Locate the cell with the specified text and output its [X, Y] center coordinate. 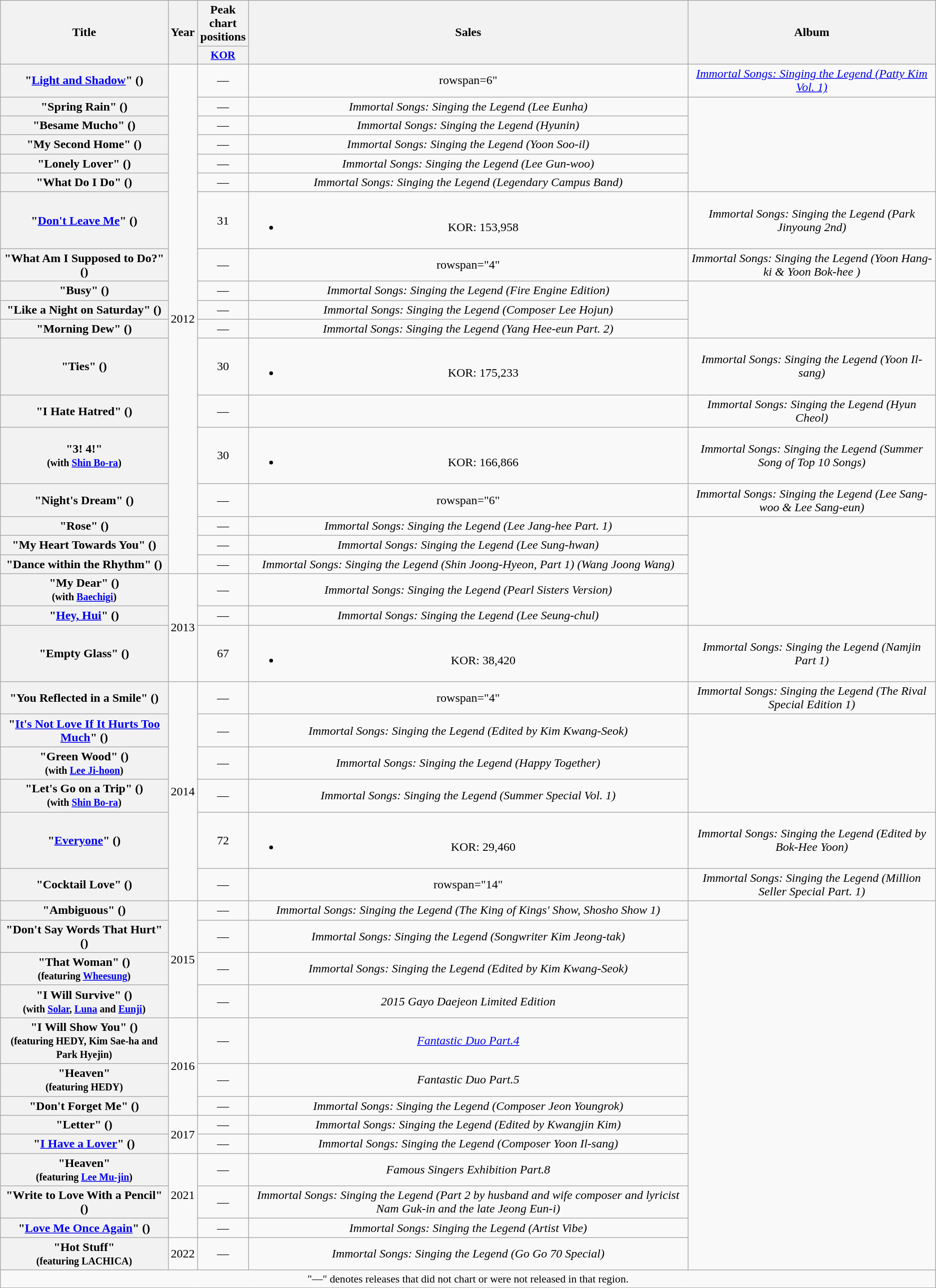
"My Second Home" () [84, 145]
Immortal Songs: Singing the Legend (Pearl Sisters Version) [468, 590]
"3! 4!"(with Shin Bo-ra) [84, 455]
72 [223, 840]
"What Do I Do" () [84, 183]
"Busy" () [84, 291]
"Don't Forget Me" () [84, 1106]
KOR: 29,460 [468, 840]
2016 [183, 1066]
Immortal Songs: Singing the Legend (Lee Jang-hee Part. 1) [468, 526]
"My Dear" ()(with Baechigi) [84, 590]
Immortal Songs: Singing the Legend (Artist Vibe) [468, 1228]
2015 Gayo Daejeon Limited Edition [468, 1001]
2014 [183, 791]
Immortal Songs: Singing the Legend (Lee Sang-woo & Lee Sang-eun) [812, 500]
Immortal Songs: Singing the Legend (Lee Gun-woo) [468, 164]
2017 [183, 1134]
rowspan="6" [468, 500]
KOR: 38,420 [468, 653]
"Write to Love With a Pencil" () [84, 1202]
"You Reflected in a Smile" () [84, 698]
"Ties" () [84, 366]
"Don't Say Words That Hurt" () [84, 936]
"Empty Glass" () [84, 653]
Immortal Songs: Singing the Legend (Go Go 70 Special) [468, 1253]
Immortal Songs: Singing the Legend (Lee Sung-hwan) [468, 545]
"Hot Stuff"(featuring LACHICA) [84, 1253]
"I Have a Lover" () [84, 1144]
"Everyone" () [84, 840]
"Spring Rain" () [84, 107]
Immortal Songs: Singing the Legend (Million Seller Special Part. 1) [812, 884]
Fantastic Duo Part.5 [468, 1079]
"Ambiguous" () [84, 910]
rowspan="14" [468, 884]
"Light and Shadow" () [84, 80]
"Night's Dream" () [84, 500]
Immortal Songs: Singing the Legend (The Rival Special Edition 1) [812, 698]
"Morning Dew" () [84, 329]
Immortal Songs: Singing the Legend (Park Jinyoung 2nd) [812, 220]
"What Am I Supposed to Do?" () [84, 265]
"Rose" () [84, 526]
"Don't Leave Me" () [84, 220]
31 [223, 220]
Immortal Songs: Singing the Legend (Summer Special Vol. 1) [468, 795]
KOR: 175,233 [468, 366]
Immortal Songs: Singing the Legend (Lee Seung-chul) [468, 616]
Immortal Songs: Singing the Legend (Lee Eunha) [468, 107]
"That Woman" ()(featuring Wheesung) [84, 968]
Immortal Songs: Singing the Legend (Songwriter Kim Jeong-tak) [468, 936]
"Besame Mucho" () [84, 126]
KOR [223, 56]
"My Heart Towards You" () [84, 545]
Peak chart positions [223, 24]
Immortal Songs: Singing the Legend (Yoon Hang-ki & Yoon Bok-hee ) [812, 265]
Immortal Songs: Singing the Legend (Edited by Bok-Hee Yoon) [812, 840]
Immortal Songs: Singing the Legend (Composer Lee Hojun) [468, 310]
Immortal Songs: Singing the Legend (Hyun Cheol) [812, 411]
Immortal Songs: Singing the Legend (Part 2 by husband and wife composer and lyricist Nam Guk-in and the late Jeong Eun-i) [468, 1202]
2013 [183, 628]
Title [84, 33]
"Lonely Lover" () [84, 164]
"—" denotes releases that did not chart or were not released in that region. [468, 1279]
Immortal Songs: Singing the Legend (Patty Kim Vol. 1) [812, 80]
"I Will Survive" ()(with Solar, Luna and Eunji) [84, 1001]
67 [223, 653]
"Green Wood" ()(with Lee Ji-hoon) [84, 763]
Album [812, 33]
Immortal Songs: Singing the Legend (Composer Yoon Il-sang) [468, 1144]
Fantastic Duo Part.4 [468, 1040]
2022 [183, 1253]
Famous Singers Exhibition Part.8 [468, 1169]
"Letter" () [84, 1125]
Immortal Songs: Singing the Legend (Yoon Il-sang) [812, 366]
Immortal Songs: Singing the Legend (Edited by Kwangjin Kim) [468, 1125]
Immortal Songs: Singing the Legend (Hyunin) [468, 126]
Sales [468, 33]
"I Hate Hatred" () [84, 411]
"Love Me Once Again" () [84, 1228]
"Let's Go on a Trip" ()(with Shin Bo-ra) [84, 795]
Immortal Songs: Singing the Legend (Fire Engine Edition) [468, 291]
Immortal Songs: Singing the Legend (The King of Kings' Show, Shosho Show 1) [468, 910]
"Like a Night on Saturday" () [84, 310]
2012 [183, 319]
Immortal Songs: Singing the Legend (Happy Together) [468, 763]
"I Will Show You" ()(featuring HEDY, Kim Sae-ha and Park Hyejin) [84, 1040]
Immortal Songs: Singing the Legend (Yang Hee-eun Part. 2) [468, 329]
Immortal Songs: Singing the Legend (Shin Joong-Hyeon, Part 1) (Wang Joong Wang) [468, 564]
Immortal Songs: Singing the Legend (Yoon Soo-il) [468, 145]
"Hey, Hui" () [84, 616]
"Cocktail Love" () [84, 884]
Year [183, 33]
"Dance within the Rhythm" () [84, 564]
"Heaven"(featuring HEDY) [84, 1079]
KOR: 153,958 [468, 220]
Immortal Songs: Singing the Legend (Summer Song of Top 10 Songs) [812, 455]
Immortal Songs: Singing the Legend (Namjin Part 1) [812, 653]
2015 [183, 959]
Immortal Songs: Singing the Legend (Composer Jeon Youngrok) [468, 1106]
rowspan=6" [468, 80]
2021 [183, 1195]
"It's Not Love If It Hurts Too Much" () [84, 730]
KOR: 166,866 [468, 455]
"Heaven"(featuring Lee Mu-jin) [84, 1169]
Immortal Songs: Singing the Legend (Legendary Campus Band) [468, 183]
